Search for the cell housing the specified text and yield its [x, y] center coordinate. 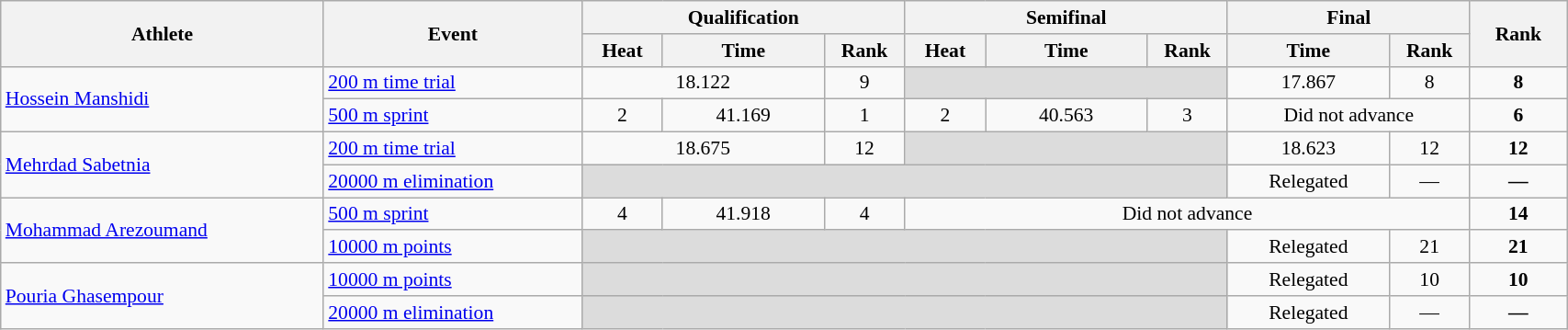
41.918 [743, 214]
Hossein Manshidi [163, 99]
18.675 [703, 149]
1 [864, 116]
9 [864, 83]
Event [452, 33]
14 [1518, 214]
18.122 [703, 83]
6 [1518, 116]
18.623 [1308, 149]
Final [1348, 17]
40.563 [1066, 116]
Mehrdad Sabetnia [163, 165]
3 [1188, 116]
41.169 [743, 116]
Athlete [163, 33]
17.867 [1308, 83]
Qualification [742, 17]
Mohammad Arezoumand [163, 230]
Pouria Ghasempour [163, 296]
Semifinal [1066, 17]
